Detect which cell encompasses the target text, then output its [x, y] center coordinate. 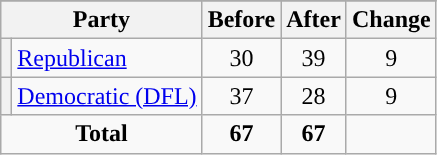
30 [242, 58]
28 [314, 96]
Change [391, 20]
After [314, 20]
Total [102, 134]
Republican [107, 58]
Democratic (DFL) [107, 96]
39 [314, 58]
37 [242, 96]
Before [242, 20]
Party [102, 20]
